Determine the [X, Y] coordinate at the center of the cell enclosing the given text.  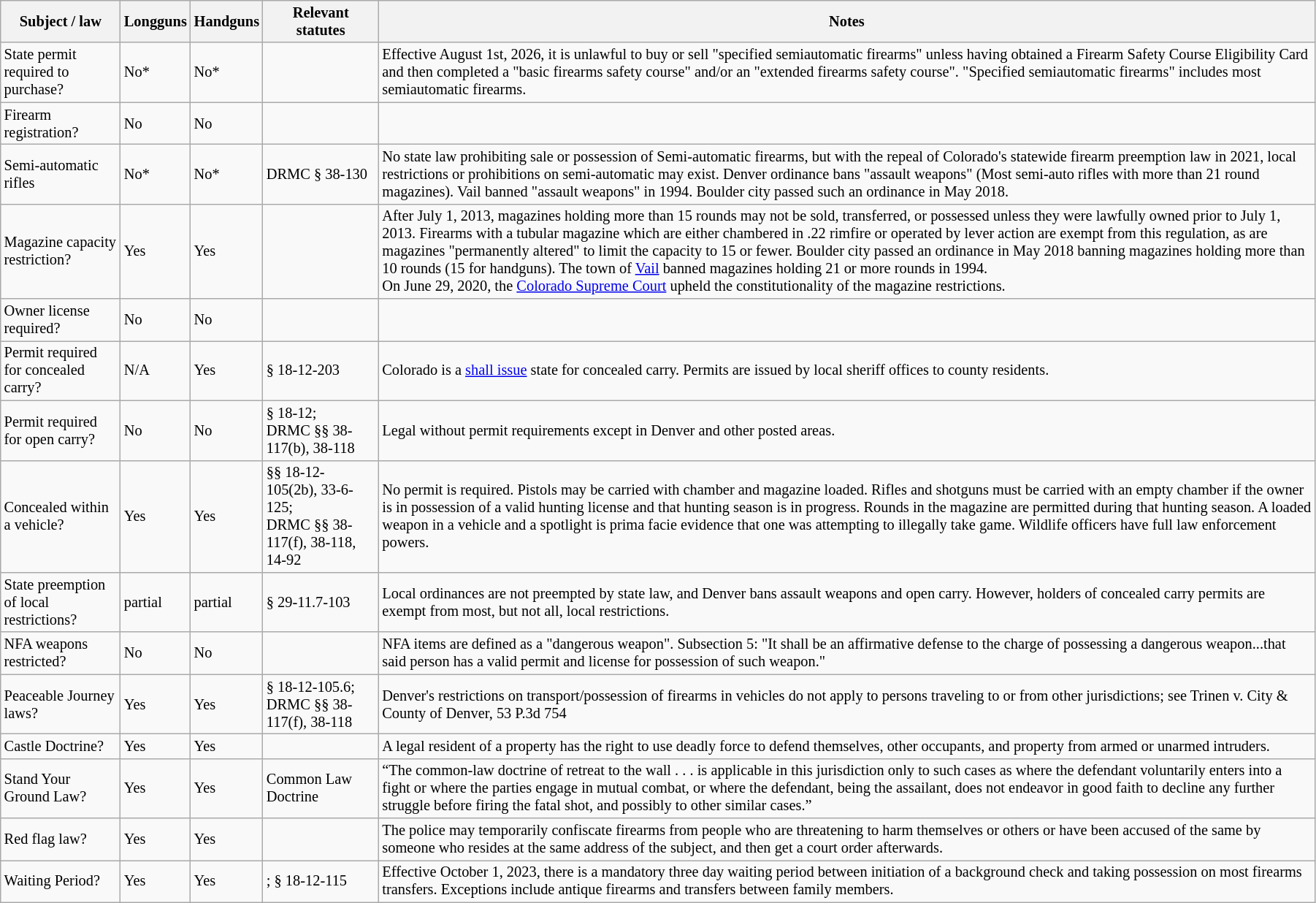
§ 18-12-203 [321, 370]
Subject / law [61, 21]
Permit required for open carry? [61, 430]
Firearm registration? [61, 123]
§ 18-12;DRMC §§ 38-117(b), 38-118 [321, 430]
Red flag law? [61, 839]
Relevant statutes [321, 21]
; § 18-12-115 [321, 881]
N/A [156, 370]
Castle Doctrine? [61, 746]
DRMC § 38-130 [321, 174]
Owner license required? [61, 320]
Semi-automatic rifles [61, 174]
§§ 18-12-105(2b), 33-6-125;DRMC §§ 38-117(f), 38-118, 14-92 [321, 517]
Legal without permit requirements except in Denver and other posted areas. [846, 430]
State permit required to purchase? [61, 72]
Permit required for concealed carry? [61, 370]
Common Law Doctrine [321, 788]
Waiting Period? [61, 881]
§ 29-11.7-103 [321, 602]
Peaceable Journey laws? [61, 704]
NFA weapons restricted? [61, 653]
§ 18-12-105.6; DRMC §§ 38-117(f), 38-118 [321, 704]
State preemption of local restrictions? [61, 602]
Magazine capacity restriction? [61, 251]
Colorado is a shall issue state for concealed carry. Permits are issued by local sheriff offices to county residents. [846, 370]
Concealed within a vehicle? [61, 517]
A legal resident of a property has the right to use deadly force to defend themselves, other occupants, and property from armed or unarmed intruders. [846, 746]
Notes [846, 21]
Handguns [226, 21]
Stand Your Ground Law? [61, 788]
Longguns [156, 21]
